Locate the cell with the specified text and output its (X, Y) center coordinate. 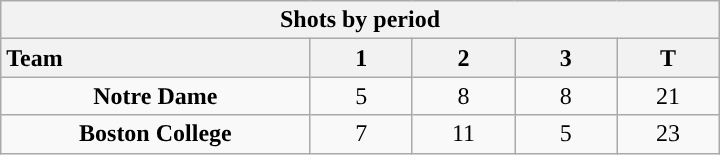
Team (156, 58)
23 (668, 134)
7 (361, 134)
Notre Dame (156, 96)
Shots by period (360, 20)
11 (463, 134)
3 (566, 58)
2 (463, 58)
21 (668, 96)
Boston College (156, 134)
T (668, 58)
1 (361, 58)
